Return the (x, y) coordinate for the center point of the cell that contains the specified text.  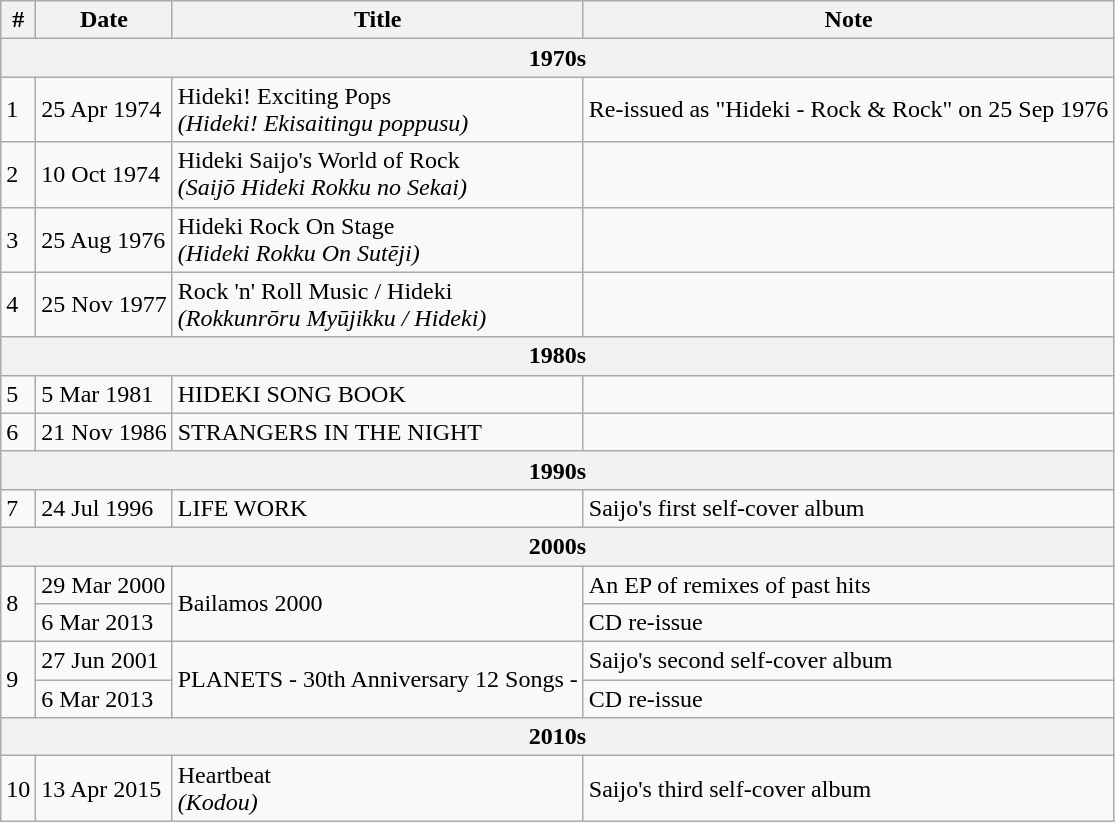
7 (18, 508)
An EP of remixes of past hits (848, 585)
1980s (558, 356)
Hideki! Exciting Pops(Hideki! Ekisaitingu poppusu) (378, 110)
Title (378, 20)
PLANETS - 30th Anniversary 12 Songs - (378, 680)
4 (18, 304)
27 Jun 2001 (104, 661)
Saijo's third self-cover album (848, 788)
5 (18, 394)
9 (18, 680)
Re-issued as "Hideki - Rock & Rock" on 25 Sep 1976 (848, 110)
STRANGERS IN THE NIGHT (378, 432)
8 (18, 604)
Saijo's second self-cover album (848, 661)
1990s (558, 470)
25 Aug 1976 (104, 240)
2000s (558, 546)
1970s (558, 58)
24 Jul 1996 (104, 508)
10 Oct 1974 (104, 174)
2 (18, 174)
# (18, 20)
2010s (558, 737)
25 Nov 1977 (104, 304)
Date (104, 20)
29 Mar 2000 (104, 585)
LIFE WORK (378, 508)
Hideki Saijo's World of Rock(Saijō Hideki Rokku no Sekai) (378, 174)
21 Nov 1986 (104, 432)
HIDEKI SONG BOOK (378, 394)
Heartbeat(Kodou) (378, 788)
Hideki Rock On Stage(Hideki Rokku On Sutēji) (378, 240)
6 (18, 432)
Rock 'n' Roll Music / Hideki(Rokkunrōru Myūjikku / Hideki) (378, 304)
3 (18, 240)
1 (18, 110)
13 Apr 2015 (104, 788)
5 Mar 1981 (104, 394)
Bailamos 2000 (378, 604)
Note (848, 20)
10 (18, 788)
Saijo's first self-cover album (848, 508)
25 Apr 1974 (104, 110)
